Determine the (X, Y) coordinate at the center of the cell enclosing the given text.  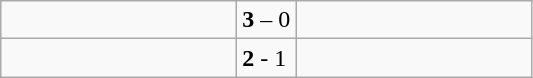
3 – 0 (266, 20)
2 - 1 (266, 58)
